Determine the (x, y) coordinate at the center of the cell enclosing the given text.  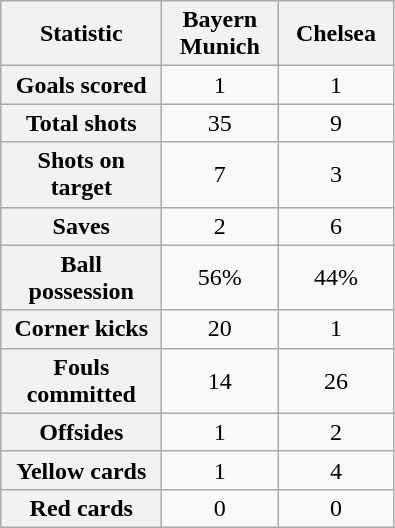
6 (336, 226)
Statistic (82, 34)
Chelsea (336, 34)
14 (220, 380)
4 (336, 470)
26 (336, 380)
56% (220, 278)
Ball possession (82, 278)
Saves (82, 226)
Yellow cards (82, 470)
35 (220, 123)
Corner kicks (82, 329)
3 (336, 174)
Total shots (82, 123)
9 (336, 123)
Fouls committed (82, 380)
44% (336, 278)
Offsides (82, 432)
Shots on target (82, 174)
Bayern Munich (220, 34)
Goals scored (82, 85)
20 (220, 329)
7 (220, 174)
Red cards (82, 508)
